Determine the [x, y] coordinate at the center of the cell enclosing the given text.  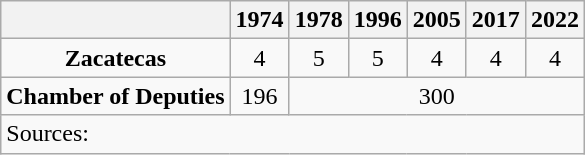
Zacatecas [116, 58]
2017 [496, 20]
1978 [318, 20]
Sources: [293, 134]
1996 [378, 20]
1974 [260, 20]
196 [260, 96]
300 [436, 96]
Chamber of Deputies [116, 96]
2022 [554, 20]
2005 [436, 20]
